Identify which cell holds the provided text, then report its [X, Y] central coordinate. 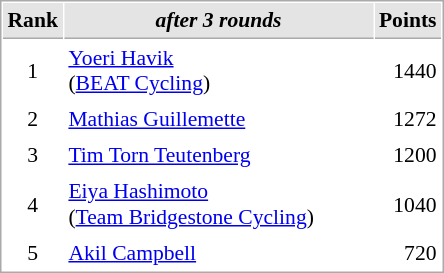
Rank [32, 21]
1200 [408, 155]
Points [408, 21]
1440 [408, 70]
Akil Campbell [218, 253]
after 3 rounds [218, 21]
5 [32, 253]
Mathias Guillemette [218, 119]
Yoeri Havik(BEAT Cycling) [218, 70]
1272 [408, 119]
2 [32, 119]
3 [32, 155]
Eiya Hashimoto(Team Bridgestone Cycling) [218, 204]
720 [408, 253]
4 [32, 204]
1 [32, 70]
Tim Torn Teutenberg [218, 155]
1040 [408, 204]
